From the cell containing the given text, extract its center point as (x, y) coordinate. 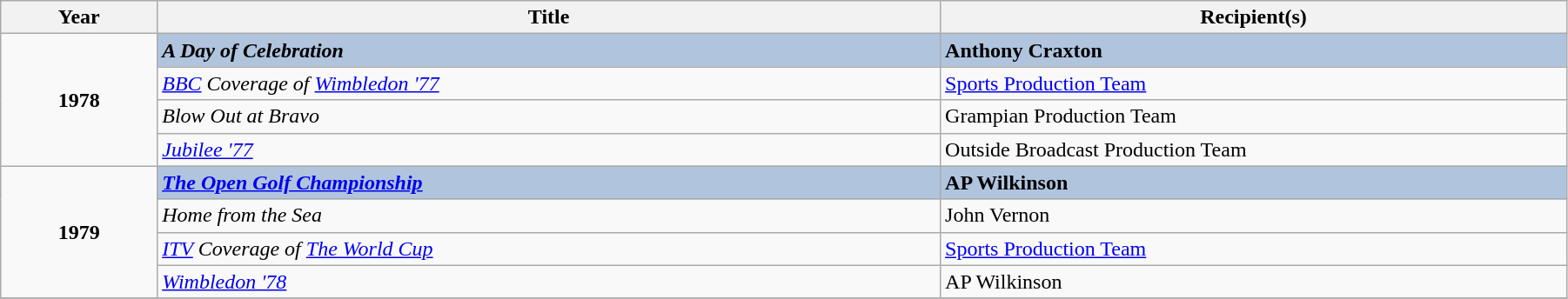
Year (79, 17)
The Open Golf Championship (549, 183)
Blow Out at Bravo (549, 116)
Title (549, 17)
Grampian Production Team (1254, 116)
Anthony Craxton (1254, 50)
Home from the Sea (549, 216)
Recipient(s) (1254, 17)
Jubilee '77 (549, 149)
1978 (79, 100)
John Vernon (1254, 216)
A Day of Celebration (549, 50)
1979 (79, 232)
Outside Broadcast Production Team (1254, 149)
Wimbledon '78 (549, 282)
BBC Coverage of Wimbledon '77 (549, 83)
ITV Coverage of The World Cup (549, 249)
